For the text-containing cell, return its midpoint in [x, y] coordinate format. 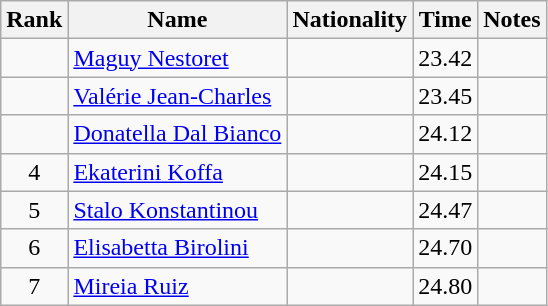
23.45 [446, 96]
24.80 [446, 286]
24.12 [446, 134]
Notes [512, 20]
7 [34, 286]
Maguy Nestoret [178, 58]
Valérie Jean-Charles [178, 96]
4 [34, 172]
Donatella Dal Bianco [178, 134]
23.42 [446, 58]
Time [446, 20]
24.15 [446, 172]
Stalo Konstantinou [178, 210]
Nationality [350, 20]
Rank [34, 20]
24.70 [446, 248]
5 [34, 210]
6 [34, 248]
Mireia Ruiz [178, 286]
Ekaterini Koffa [178, 172]
Name [178, 20]
Elisabetta Birolini [178, 248]
24.47 [446, 210]
